Locate the cell with the specified text and output its (x, y) center coordinate. 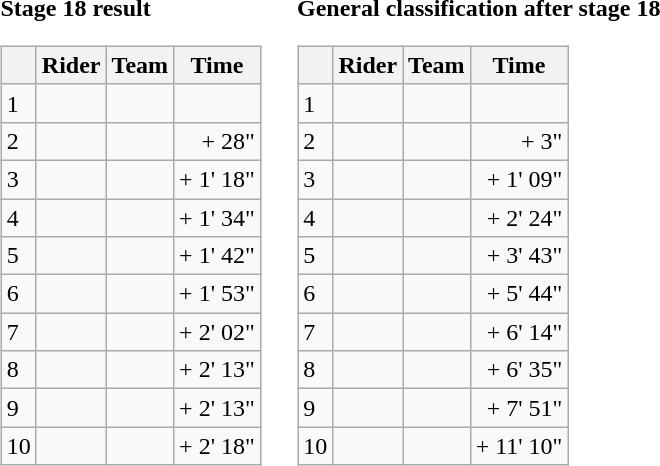
+ 1' 18" (218, 179)
+ 3' 43" (519, 256)
+ 5' 44" (519, 294)
+ 6' 35" (519, 370)
+ 6' 14" (519, 332)
+ 28" (218, 141)
+ 2' 18" (218, 446)
+ 1' 53" (218, 294)
+ 11' 10" (519, 446)
+ 1' 09" (519, 179)
+ 3" (519, 141)
+ 1' 42" (218, 256)
+ 2' 24" (519, 217)
+ 2' 02" (218, 332)
+ 1' 34" (218, 217)
+ 7' 51" (519, 408)
